Provide the (x, y) coordinate of the cell's center where the given text is located.  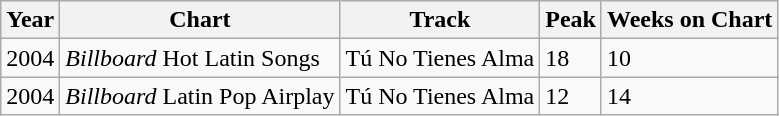
Billboard Hot Latin Songs (200, 58)
14 (689, 96)
Weeks on Chart (689, 20)
Year (30, 20)
10 (689, 58)
Track (440, 20)
Chart (200, 20)
Billboard Latin Pop Airplay (200, 96)
Peak (571, 20)
18 (571, 58)
12 (571, 96)
